Extract the [x, y] coordinate from the center of the cell holding the provided text.  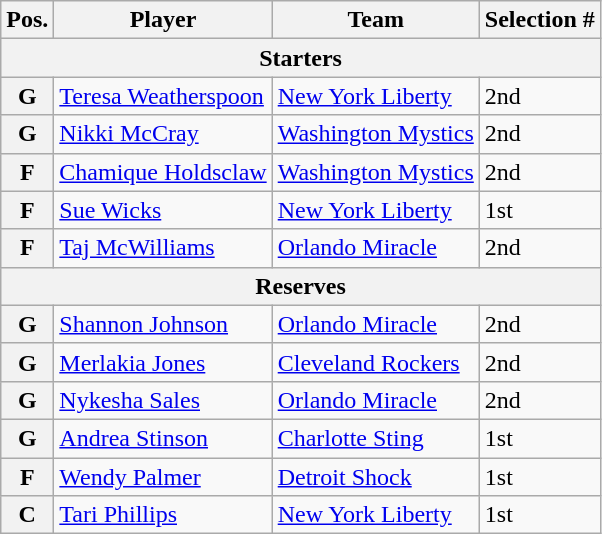
Taj McWilliams [163, 248]
Team [376, 20]
Shannon Johnson [163, 324]
Charlotte Sting [376, 438]
Teresa Weatherspoon [163, 96]
Nykesha Sales [163, 400]
Nikki McCray [163, 134]
Sue Wicks [163, 210]
Chamique Holdsclaw [163, 172]
Merlakia Jones [163, 362]
Player [163, 20]
Starters [301, 58]
Cleveland Rockers [376, 362]
Pos. [28, 20]
Reserves [301, 286]
Tari Phillips [163, 515]
C [28, 515]
Selection # [540, 20]
Andrea Stinson [163, 438]
Detroit Shock [376, 477]
Wendy Palmer [163, 477]
